Capture the cell that displays the provided text and extract its [X, Y] central coordinate. 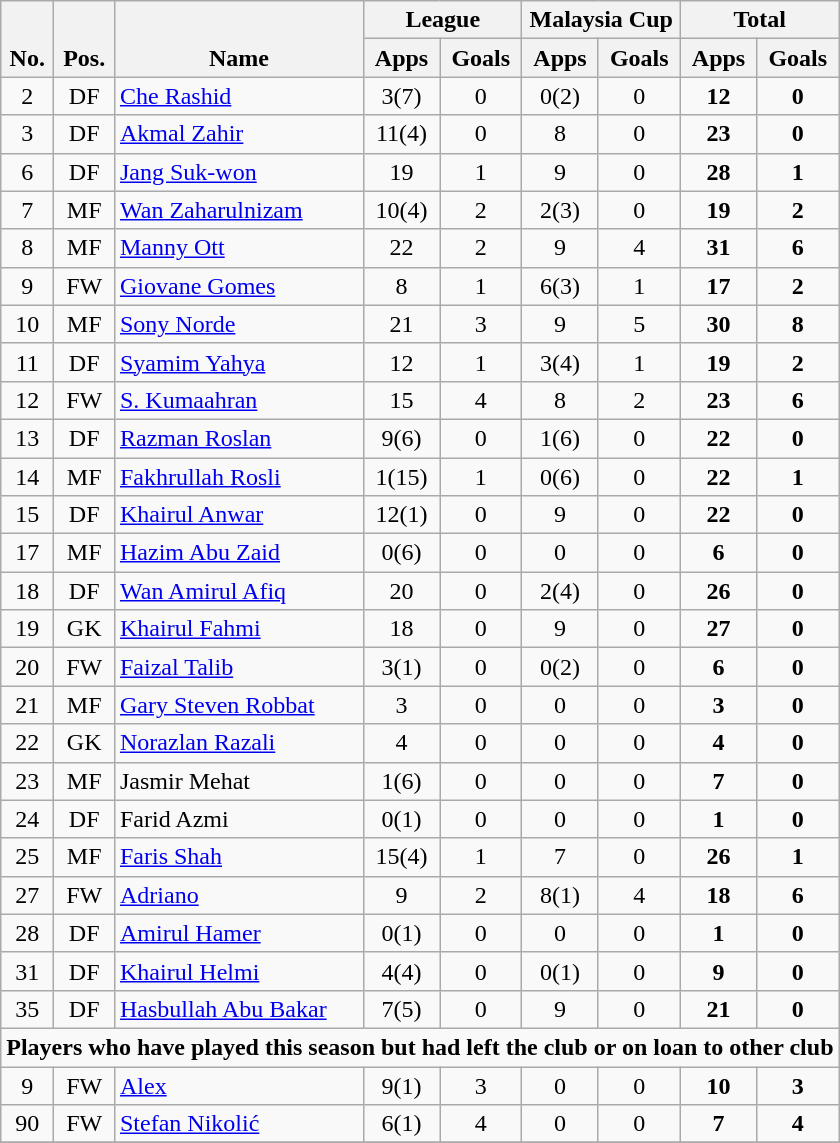
3(1) [401, 667]
4(4) [401, 971]
15(4) [401, 857]
Syamim Yahya [238, 362]
3(7) [401, 96]
Jang Suk-won [238, 172]
Che Rashid [238, 96]
Wan Zaharulnizam [238, 210]
Khairul Fahmi [238, 629]
Giovane Gomes [238, 286]
6(3) [560, 286]
Adriano [238, 895]
Faizal Talib [238, 667]
2(4) [560, 591]
Khairul Helmi [238, 971]
9(1) [401, 1085]
6(1) [401, 1124]
8(1) [560, 895]
Norazlan Razali [238, 743]
League [442, 20]
7(5) [401, 1009]
Hasbullah Abu Bakar [238, 1009]
Pos. [84, 39]
Stefan Nikolić [238, 1124]
Khairul Anwar [238, 515]
13 [28, 438]
24 [28, 819]
Hazim Abu Zaid [238, 553]
2(3) [560, 210]
Wan Amirul Afiq [238, 591]
Akmal Zahir [238, 134]
11(4) [401, 134]
Amirul Hamer [238, 933]
Fakhrullah Rosli [238, 477]
Jasmir Mehat [238, 781]
Name [238, 39]
Manny Ott [238, 248]
35 [28, 1009]
Gary Steven Robbat [238, 705]
Faris Shah [238, 857]
3(4) [560, 362]
Total [760, 20]
Alex [238, 1085]
14 [28, 477]
1(15) [401, 477]
Razman Roslan [238, 438]
5 [639, 324]
Players who have played this season but had left the club or on loan to other club [420, 1047]
90 [28, 1124]
Malaysia Cup [601, 20]
S. Kumaahran [238, 400]
10(4) [401, 210]
Sony Norde [238, 324]
25 [28, 857]
12(1) [401, 515]
9(6) [401, 438]
No. [28, 39]
Farid Azmi [238, 819]
30 [718, 324]
11 [28, 362]
